Search for the cell housing the specified text and yield its (x, y) center coordinate. 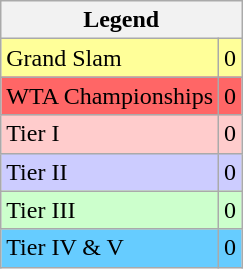
Tier III (110, 210)
Tier II (110, 172)
Legend (122, 20)
Grand Slam (110, 58)
Tier IV & V (110, 248)
WTA Championships (110, 96)
Tier I (110, 134)
